Capture the cell that displays the provided text and extract its [X, Y] central coordinate. 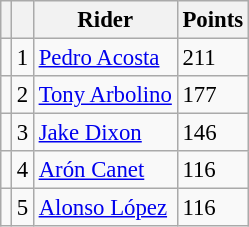
Jake Dixon [105, 133]
Points [212, 20]
177 [212, 95]
2 [22, 95]
3 [22, 133]
Rider [105, 20]
Tony Arbolino [105, 95]
Alonso López [105, 208]
5 [22, 208]
4 [22, 170]
Arón Canet [105, 170]
146 [212, 133]
211 [212, 58]
1 [22, 58]
Pedro Acosta [105, 58]
